Return the [X, Y] coordinate for the center point of the cell that contains the specified text.  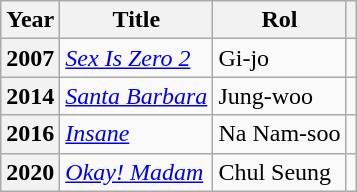
Okay! Madam [136, 172]
2007 [30, 58]
Sex Is Zero 2 [136, 58]
Jung-woo [280, 96]
Santa Barbara [136, 96]
Rol [280, 20]
2014 [30, 96]
Gi-jo [280, 58]
Title [136, 20]
Na Nam-soo [280, 134]
Insane [136, 134]
2020 [30, 172]
2016 [30, 134]
Year [30, 20]
Chul Seung [280, 172]
